Extract the [x, y] coordinate from the center of the cell holding the provided text.  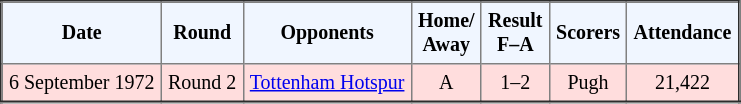
Opponents [327, 33]
A [446, 83]
Round [202, 33]
Scorers [588, 33]
21,422 [683, 83]
Attendance [683, 33]
ResultF–A [515, 33]
Round 2 [202, 83]
6 September 1972 [82, 83]
Home/Away [446, 33]
1–2 [515, 83]
Date [82, 33]
Tottenham Hotspur [327, 83]
Pugh [588, 83]
